Locate the cell with the specified text and output its [x, y] center coordinate. 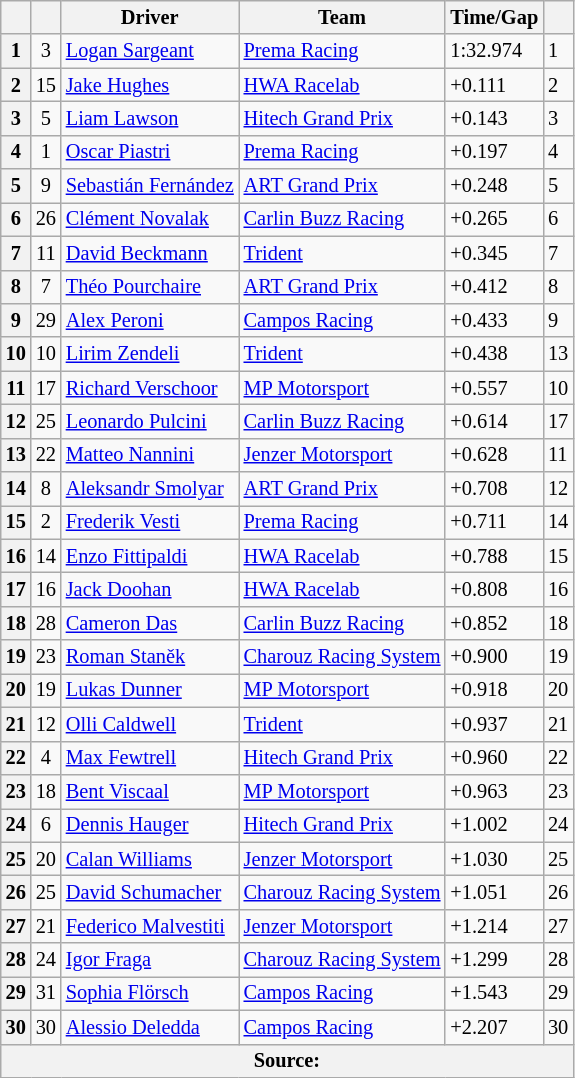
+0.808 [494, 589]
1:32.974 [494, 51]
Lirim Zendeli [150, 354]
Alessio Deledda [150, 1027]
Jack Doohan [150, 589]
+0.433 [494, 320]
Federico Malvestiti [150, 926]
Calan Williams [150, 859]
Liam Lawson [150, 118]
Dennis Hauger [150, 825]
Roman Staněk [150, 657]
+0.852 [494, 623]
+0.197 [494, 152]
Jake Hughes [150, 85]
+0.960 [494, 758]
+0.628 [494, 455]
+0.937 [494, 724]
Team [342, 17]
+0.265 [494, 219]
Sebastián Fernández [150, 186]
Clément Novalak [150, 219]
+1.543 [494, 993]
Time/Gap [494, 17]
Richard Verschoor [150, 388]
Logan Sargeant [150, 51]
Alex Peroni [150, 320]
+0.557 [494, 388]
+0.412 [494, 287]
Driver [150, 17]
+0.111 [494, 85]
David Beckmann [150, 253]
Bent Viscaal [150, 791]
+1.051 [494, 892]
+2.207 [494, 1027]
Sophia Flörsch [150, 993]
+0.345 [494, 253]
31 [46, 993]
+0.788 [494, 556]
Source: [287, 1061]
Max Fewtrell [150, 758]
+0.963 [494, 791]
Oscar Piastri [150, 152]
+1.030 [494, 859]
Leonardo Pulcini [150, 421]
Aleksandr Smolyar [150, 489]
Frederik Vesti [150, 522]
Cameron Das [150, 623]
+0.918 [494, 690]
Enzo Fittipaldi [150, 556]
+0.438 [494, 354]
Lukas Dunner [150, 690]
+0.708 [494, 489]
David Schumacher [150, 892]
+0.711 [494, 522]
+0.614 [494, 421]
+1.299 [494, 960]
+0.248 [494, 186]
Matteo Nannini [150, 455]
+1.002 [494, 825]
+0.143 [494, 118]
+1.214 [494, 926]
Olli Caldwell [150, 724]
Théo Pourchaire [150, 287]
Igor Fraga [150, 960]
+0.900 [494, 657]
